Capture the cell that displays the provided text and extract its (x, y) central coordinate. 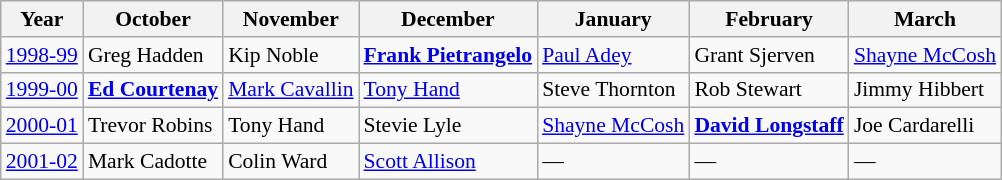
Scott Allison (448, 162)
Mark Cadotte (153, 162)
January (613, 19)
2001-02 (42, 162)
1998-99 (42, 55)
March (925, 19)
2000-01 (42, 126)
Kip Noble (290, 55)
Trevor Robins (153, 126)
Rob Stewart (768, 90)
David Longstaff (768, 126)
October (153, 19)
December (448, 19)
Frank Pietrangelo (448, 55)
Steve Thornton (613, 90)
Joe Cardarelli (925, 126)
Paul Adey (613, 55)
Greg Hadden (153, 55)
November (290, 19)
1999-00 (42, 90)
Year (42, 19)
Grant Sjerven (768, 55)
Stevie Lyle (448, 126)
Jimmy Hibbert (925, 90)
Ed Courtenay (153, 90)
Mark Cavallin (290, 90)
February (768, 19)
Colin Ward (290, 162)
